From the cell containing the given text, extract its center point as (x, y) coordinate. 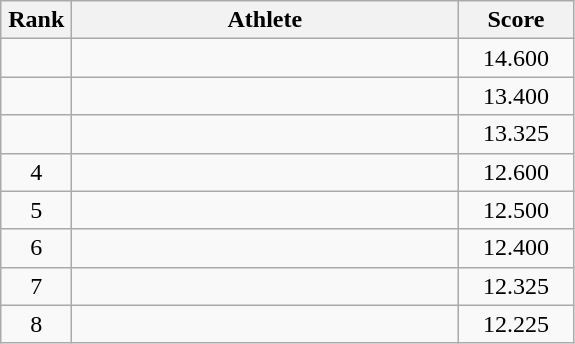
13.325 (516, 134)
12.325 (516, 286)
13.400 (516, 96)
8 (36, 324)
5 (36, 210)
Score (516, 20)
12.500 (516, 210)
7 (36, 286)
6 (36, 248)
12.600 (516, 172)
Rank (36, 20)
12.400 (516, 248)
14.600 (516, 58)
12.225 (516, 324)
Athlete (265, 20)
4 (36, 172)
